Return (x, y) of the center of cell containing provided text 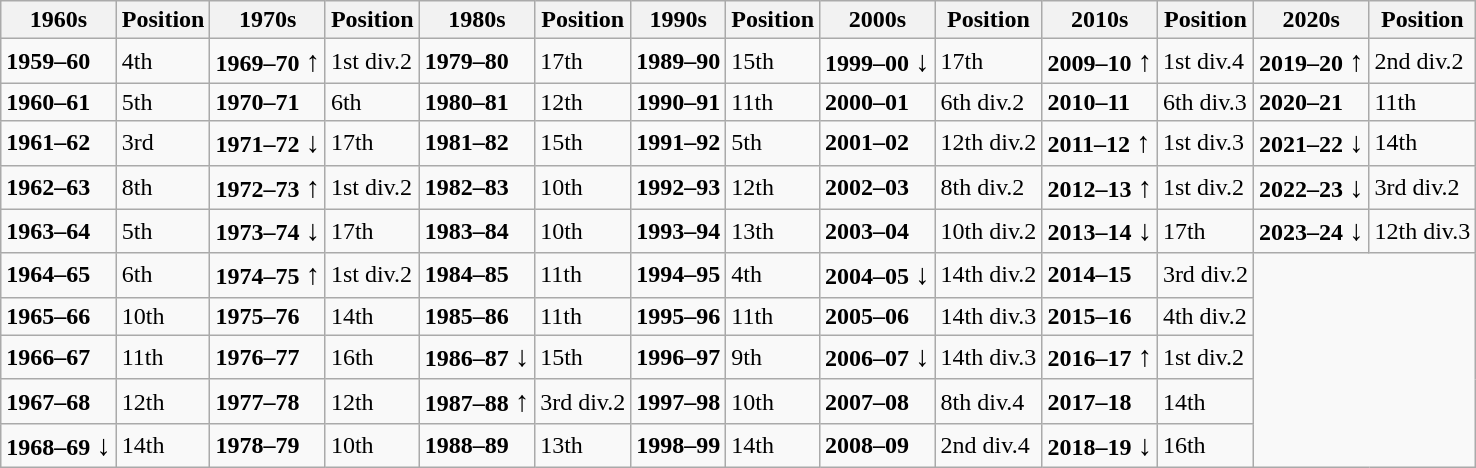
2011–12 ↑ (1100, 143)
2004–05 ↓ (878, 275)
1984–85 (476, 275)
1978–79 (268, 445)
10th div.2 (988, 231)
2006–07 ↓ (878, 357)
6th div.2 (988, 102)
14th div.2 (988, 275)
1983–84 (476, 231)
2000–01 (878, 102)
2003–04 (878, 231)
1986–87 ↓ (476, 357)
1962–63 (58, 187)
1960–61 (58, 102)
1977–78 (268, 401)
2017–18 (1100, 401)
1989–90 (678, 61)
1998–99 (678, 445)
2009–10 ↑ (1100, 61)
1961–62 (58, 143)
2000s (878, 20)
1996–97 (678, 357)
1970s (268, 20)
1963–64 (58, 231)
1994–95 (678, 275)
1st div.4 (1205, 61)
2002–03 (878, 187)
2019–20 ↑ (1312, 61)
1965–66 (58, 316)
2014–15 (1100, 275)
1964–65 (58, 275)
1969–70 ↑ (268, 61)
1999–00 ↓ (878, 61)
1997–98 (678, 401)
1993–94 (678, 231)
2020s (1312, 20)
1988–89 (476, 445)
1985–86 (476, 316)
1972–73 ↑ (268, 187)
1995–96 (678, 316)
2008–09 (878, 445)
1971–72 ↓ (268, 143)
2nd div.4 (988, 445)
2nd div.2 (1422, 61)
1966–67 (58, 357)
8th (163, 187)
2005–06 (878, 316)
2022–23 ↓ (1312, 187)
1992–93 (678, 187)
1987–88 ↑ (476, 401)
2013–14 ↓ (1100, 231)
1991–92 (678, 143)
12th div.2 (988, 143)
1959–60 (58, 61)
6th div.3 (1205, 102)
1990–91 (678, 102)
1980–81 (476, 102)
1967–68 (58, 401)
1975–76 (268, 316)
1981–82 (476, 143)
1960s (58, 20)
2001–02 (878, 143)
2015–16 (1100, 316)
8th div.2 (988, 187)
2012–13 ↑ (1100, 187)
3rd (163, 143)
1968–69 ↓ (58, 445)
2021–22 ↓ (1312, 143)
8th div.4 (988, 401)
2007–08 (878, 401)
2018–19 ↓ (1100, 445)
1979–80 (476, 61)
2010–11 (1100, 102)
1973–74 ↓ (268, 231)
1976–77 (268, 357)
12th div.3 (1422, 231)
1990s (678, 20)
1st div.3 (1205, 143)
2010s (1100, 20)
9th (773, 357)
2020–21 (1312, 102)
1980s (476, 20)
1974–75 ↑ (268, 275)
4th div.2 (1205, 316)
1970–71 (268, 102)
1982–83 (476, 187)
2016–17 ↑ (1100, 357)
2023–24 ↓ (1312, 231)
